Pinpoint the cell where the given text exists, returning its (X, Y) midpoint coordinate. 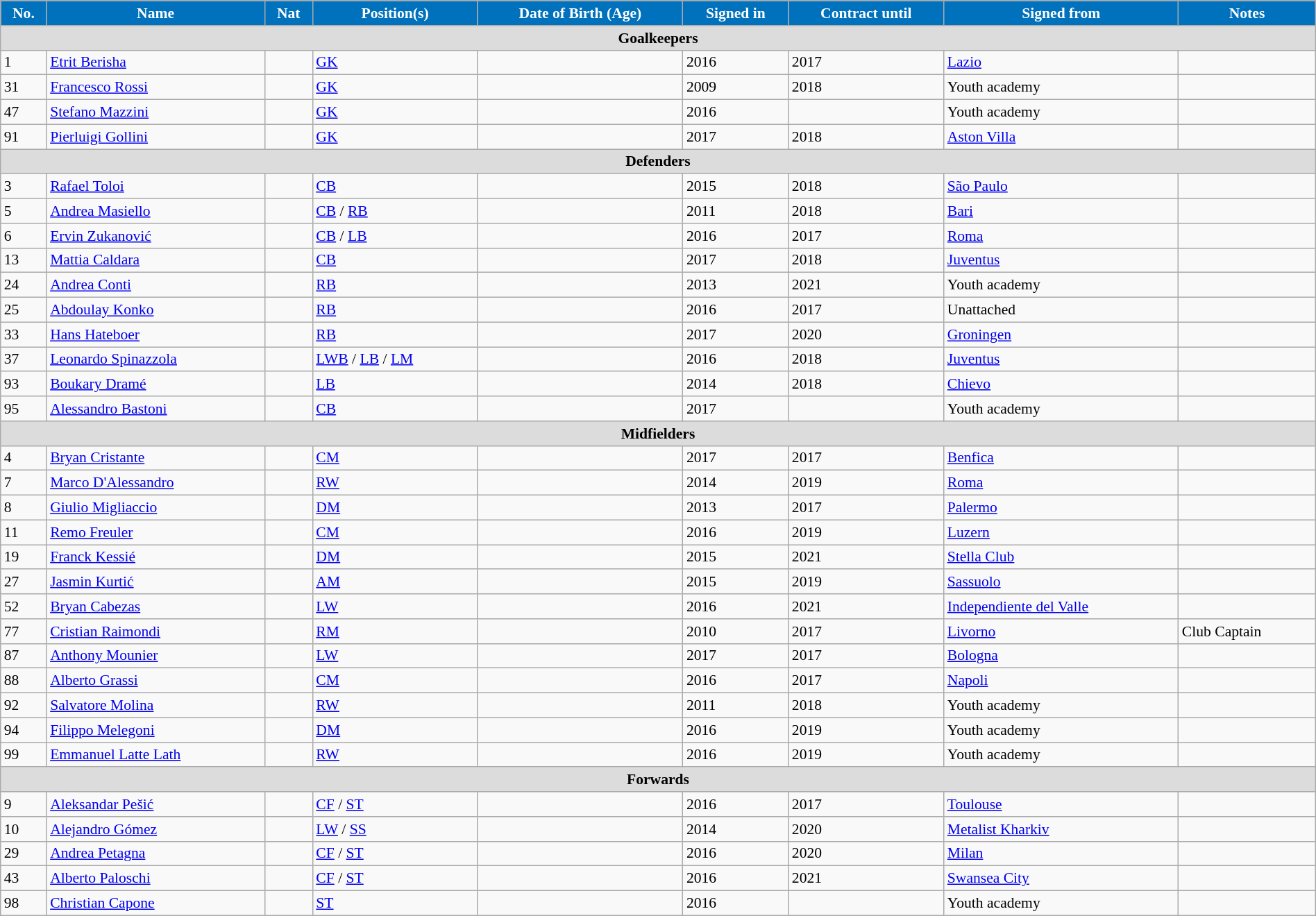
Position(s) (395, 13)
43 (24, 879)
88 (24, 681)
LWB / LB / LM (395, 359)
RM (395, 631)
29 (24, 854)
LW / SS (395, 829)
Cristian Raimondi (155, 631)
Unattached (1061, 310)
Lazio (1061, 62)
2009 (736, 87)
24 (24, 285)
37 (24, 359)
94 (24, 730)
Mattia Caldara (155, 260)
AM (395, 582)
Groningen (1061, 334)
Bari (1061, 211)
91 (24, 137)
LB (395, 384)
Milan (1061, 854)
Etrit Berisha (155, 62)
Andrea Masiello (155, 211)
1 (24, 62)
95 (24, 409)
Bologna (1061, 656)
Aleksandar Pešić (155, 804)
Jasmin Kurtić (155, 582)
Alessandro Bastoni (155, 409)
47 (24, 112)
98 (24, 904)
Signed from (1061, 13)
Christian Capone (155, 904)
Filippo Melegoni (155, 730)
9 (24, 804)
2010 (736, 631)
Abdoulay Konko (155, 310)
33 (24, 334)
27 (24, 582)
Benfica (1061, 458)
Palermo (1061, 508)
19 (24, 557)
5 (24, 211)
99 (24, 755)
4 (24, 458)
Bryan Cristante (155, 458)
13 (24, 260)
25 (24, 310)
ST (395, 904)
Boukary Dramé (155, 384)
3 (24, 187)
Ervin Zukanović (155, 236)
Metalist Kharkiv (1061, 829)
77 (24, 631)
Hans Hateboer (155, 334)
Notes (1247, 13)
Forwards (658, 780)
Chievo (1061, 384)
93 (24, 384)
Independiente del Valle (1061, 607)
Swansea City (1061, 879)
CB / RB (395, 211)
Bryan Cabezas (155, 607)
Alberto Grassi (155, 681)
8 (24, 508)
CB / LB (395, 236)
11 (24, 532)
Marco D'Alessandro (155, 483)
Contract until (866, 13)
Giulio Migliaccio (155, 508)
Defenders (658, 162)
Andrea Conti (155, 285)
Luzern (1061, 532)
No. (24, 13)
Nat (289, 13)
Napoli (1061, 681)
Toulouse (1061, 804)
Goalkeepers (658, 38)
Remo Freuler (155, 532)
Midfielders (658, 434)
Alberto Paloschi (155, 879)
Salvatore Molina (155, 706)
Sassuolo (1061, 582)
Alejandro Gómez (155, 829)
Aston Villa (1061, 137)
Stefano Mazzini (155, 112)
Livorno (1061, 631)
92 (24, 706)
Name (155, 13)
Signed in (736, 13)
31 (24, 87)
Leonardo Spinazzola (155, 359)
10 (24, 829)
Anthony Mounier (155, 656)
Emmanuel Latte Lath (155, 755)
Franck Kessié (155, 557)
Francesco Rossi (155, 87)
Club Captain (1247, 631)
Pierluigi Gollini (155, 137)
6 (24, 236)
7 (24, 483)
São Paulo (1061, 187)
Stella Club (1061, 557)
52 (24, 607)
Andrea Petagna (155, 854)
Date of Birth (Age) (580, 13)
87 (24, 656)
Rafael Toloi (155, 187)
